Search for the cell housing the specified text and yield its [X, Y] center coordinate. 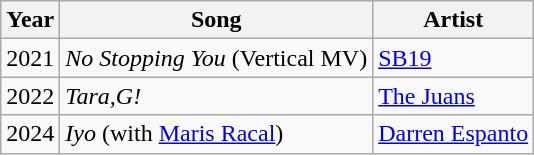
Artist [454, 20]
SB19 [454, 58]
Tara,G! [216, 96]
Iyo (with Maris Racal) [216, 134]
Darren Espanto [454, 134]
2024 [30, 134]
2022 [30, 96]
2021 [30, 58]
Song [216, 20]
The Juans [454, 96]
No Stopping You (Vertical MV) [216, 58]
Year [30, 20]
